Capture the cell that displays the provided text and extract its (x, y) central coordinate. 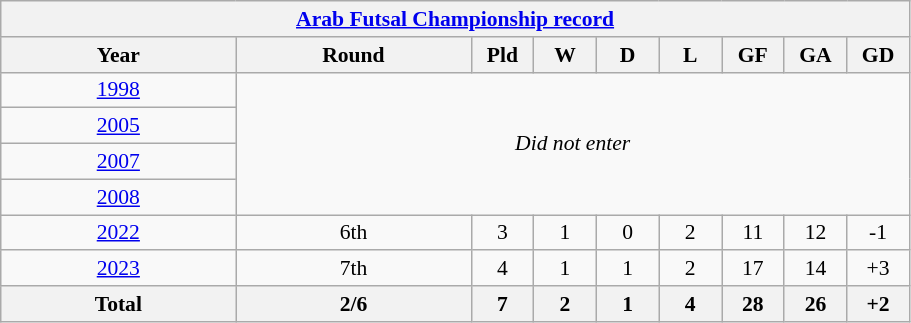
2/6 (354, 304)
1998 (118, 90)
7 (502, 304)
Did not enter (573, 143)
17 (754, 269)
Arab Futsal Championship record (456, 19)
L (690, 55)
28 (754, 304)
Total (118, 304)
Year (118, 55)
+2 (878, 304)
6th (354, 233)
Pld (502, 55)
2007 (118, 162)
2022 (118, 233)
-1 (878, 233)
2008 (118, 197)
14 (816, 269)
26 (816, 304)
W (566, 55)
0 (628, 233)
7th (354, 269)
3 (502, 233)
GA (816, 55)
GF (754, 55)
2005 (118, 126)
11 (754, 233)
12 (816, 233)
D (628, 55)
Round (354, 55)
+3 (878, 269)
2023 (118, 269)
GD (878, 55)
